For the text-containing cell, return its midpoint in [X, Y] coordinate format. 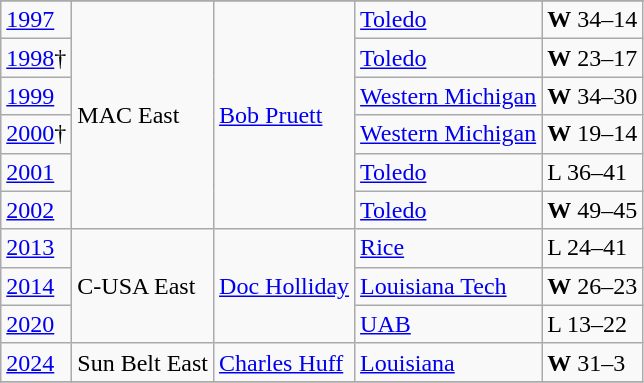
2002 [36, 210]
1997 [36, 20]
W 19–14 [592, 134]
L 36–41 [592, 172]
1999 [36, 96]
W 49–45 [592, 210]
Sun Belt East [143, 362]
UAB [448, 324]
Louisiana Tech [448, 286]
Doc Holliday [284, 286]
W 34–30 [592, 96]
Louisiana [448, 362]
L 13–22 [592, 324]
MAC East [143, 115]
L 24–41 [592, 248]
W 34–14 [592, 20]
2001 [36, 172]
W 31–3 [592, 362]
2014 [36, 286]
Bob Pruett [284, 115]
2020 [36, 324]
2024 [36, 362]
2000† [36, 134]
Charles Huff [284, 362]
Rice [448, 248]
W 23–17 [592, 58]
W 26–23 [592, 286]
C-USA East [143, 286]
2013 [36, 248]
1998† [36, 58]
